Detect which cell encompasses the target text, then output its [X, Y] center coordinate. 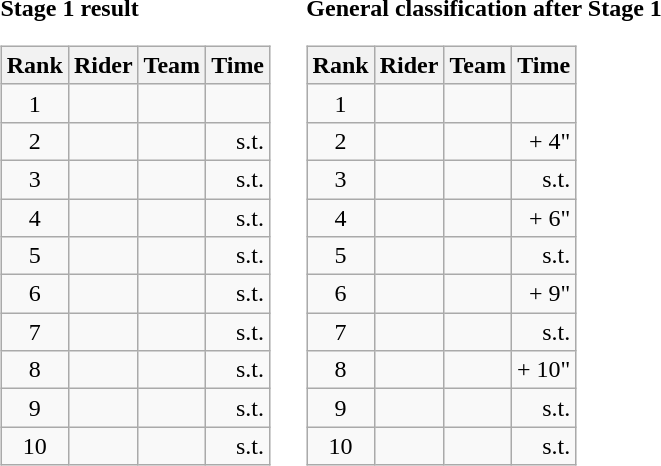
+ 9" [543, 294]
+ 4" [543, 141]
+ 10" [543, 370]
+ 6" [543, 217]
